Return the [x, y] coordinate for the center point of the cell that contains the specified text.  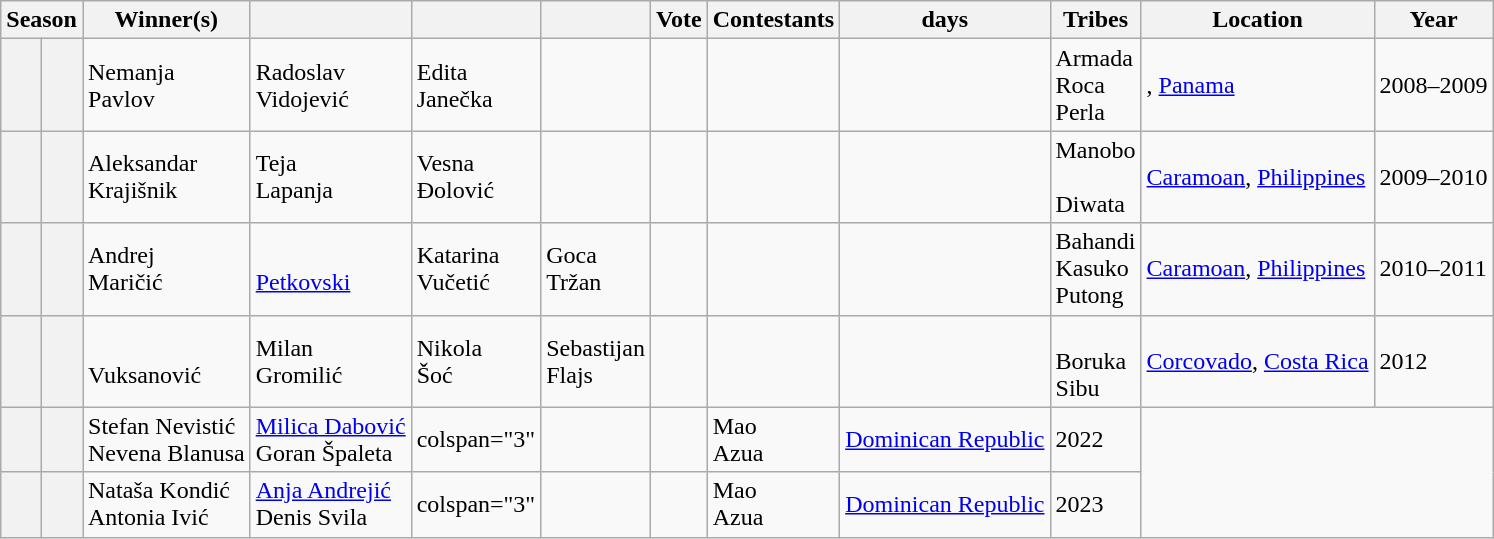
Manobo Diwata [1096, 177]
Armada Roca Perla [1096, 85]
2010–2011 [1434, 269]
TejaLapanja [330, 177]
Vote [678, 20]
2009–2010 [1434, 177]
Winner(s) [166, 20]
Contestants [773, 20]
2008–2009 [1434, 85]
NemanjaPavlov [166, 85]
Petkovski [330, 269]
Corcovado, Costa Rica [1258, 361]
Vuksanović [166, 361]
RadoslavVidojević [330, 85]
Year [1434, 20]
MilanGromilić [330, 361]
KatarinaVučetić [476, 269]
VesnaĐolović [476, 177]
2012 [1434, 361]
Stefan NevistićNevena Blanusa [166, 440]
Season [42, 20]
GocaTržan [596, 269]
Boruka Sibu [1096, 361]
SebastijanFlajs [596, 361]
Nataša KondićAntonia Ivić [166, 504]
, Panama [1258, 85]
Location [1258, 20]
2023 [1096, 504]
days [945, 20]
NikolaŠoć [476, 361]
Milica DabovićGoran Špaleta [330, 440]
Anja Andrejić Denis Svila [330, 504]
2022 [1096, 440]
Bahandi Kasuko Putong [1096, 269]
AndrejMaričić [166, 269]
Tribes [1096, 20]
AleksandarKrajišnik [166, 177]
EditaJanečka [476, 85]
